Scan for the cell matching the given text and deliver its (X, Y) coordinate at center. 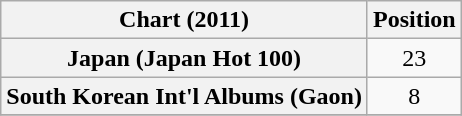
Position (414, 20)
8 (414, 96)
South Korean Int'l Albums (Gaon) (184, 96)
Chart (2011) (184, 20)
23 (414, 58)
Japan (Japan Hot 100) (184, 58)
